Extract the (x, y) coordinate from the center of the cell holding the provided text.  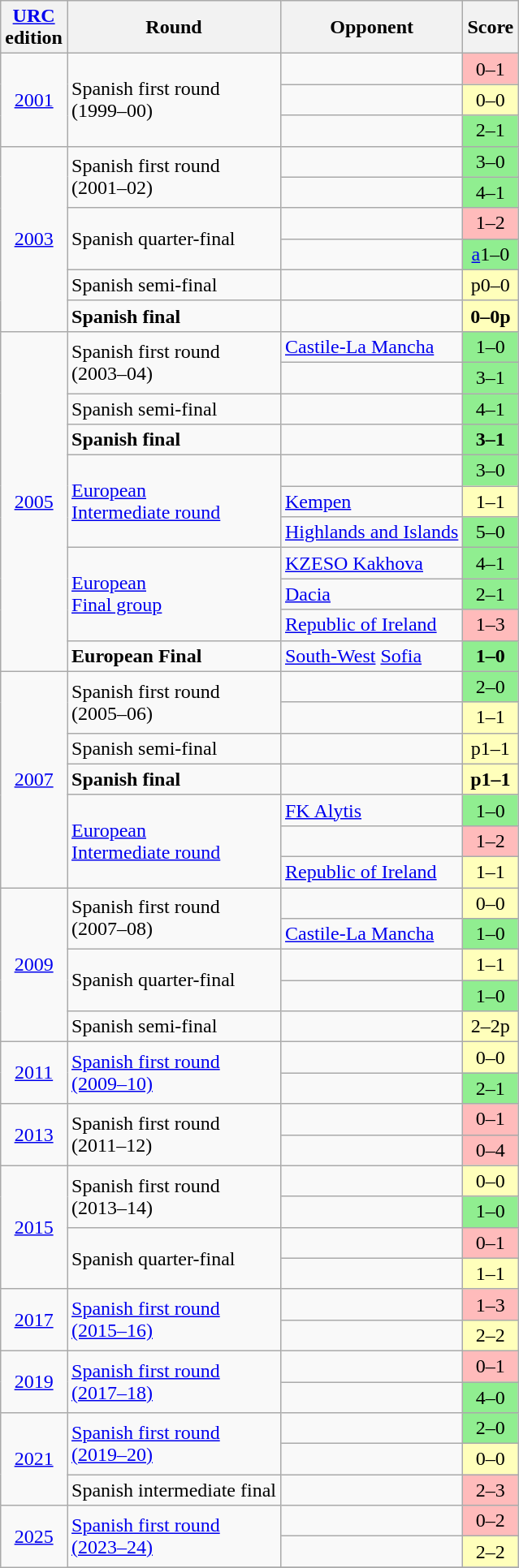
Spanish first round(2009–10) (174, 1073)
0–2 (491, 1521)
0–4 (491, 1150)
2001 (34, 100)
2–2p (491, 1027)
KZESO Kakhova (371, 563)
South-West Sofia (371, 656)
4–0 (491, 1397)
Spanish first round(2023–24) (174, 1536)
Score (491, 28)
2007 (34, 779)
p0–0 (491, 285)
European Final (174, 656)
2–3 (491, 1490)
Spanish first round(2011–12) (174, 1135)
2015 (34, 1227)
Spanish first round(2001–02) (174, 177)
2013 (34, 1135)
EuropeanFinal group (174, 594)
5–0 (491, 532)
2003 (34, 239)
Spanish intermediate final (174, 1490)
FK Alytis (371, 810)
2019 (34, 1381)
Spanish first round(2019–20) (174, 1444)
Round (174, 28)
2017 (34, 1320)
Dacia (371, 594)
Spanish first round(2015–16) (174, 1320)
Spanish first round(2005–06) (174, 702)
Kempen (371, 502)
2009 (34, 965)
a1–0 (491, 254)
Spanish first round(2013–14) (174, 1196)
Spanish first round(1999–00) (174, 100)
2005 (34, 502)
Spanish first round(2017–18) (174, 1381)
Opponent (371, 28)
URCedition (34, 28)
Highlands and Islands (371, 532)
2025 (34, 1536)
Spanish first round(2003–04) (174, 362)
2021 (34, 1459)
Spanish first round(2007–08) (174, 919)
2011 (34, 1073)
0–0p (491, 316)
